Return the [x, y] coordinate for the center point of the cell that contains the specified text.  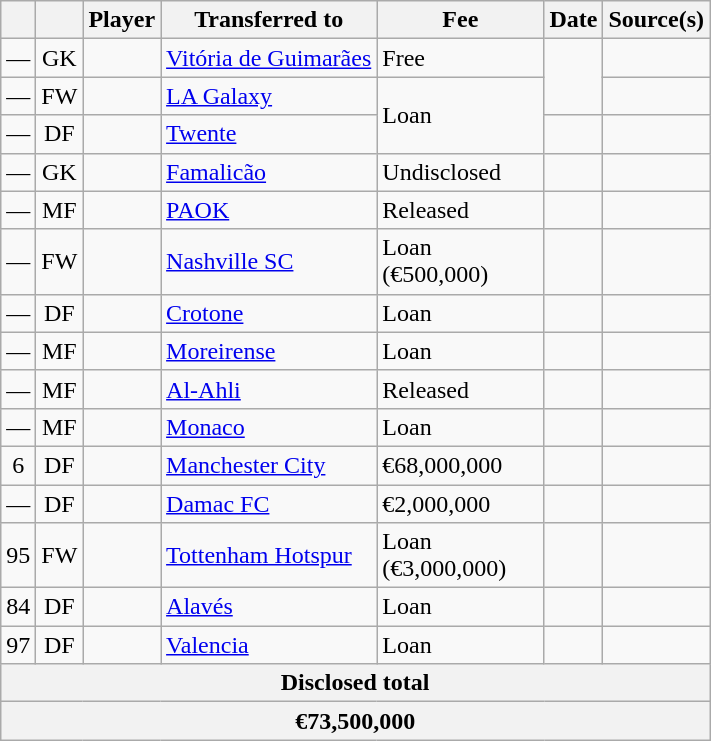
Source(s) [656, 20]
Player [122, 20]
Manchester City [269, 465]
Crotone [269, 313]
6 [18, 465]
84 [18, 607]
€73,500,000 [356, 721]
Free [460, 58]
Vitória de Guimarães [269, 58]
PAOK [269, 210]
Tottenham Hotspur [269, 556]
95 [18, 556]
Valencia [269, 645]
Disclosed total [356, 683]
Loan (€3,000,000) [460, 556]
€2,000,000 [460, 503]
Alavés [269, 607]
Fee [460, 20]
Monaco [269, 427]
Transferred to [269, 20]
Al-Ahli [269, 389]
LA Galaxy [269, 96]
Famalicão [269, 172]
€68,000,000 [460, 465]
Damac FC [269, 503]
Nashville SC [269, 262]
97 [18, 645]
Twente [269, 134]
Loan (€500,000) [460, 262]
Date [574, 20]
Moreirense [269, 351]
Undisclosed [460, 172]
